Extract the [x, y] coordinate from the center of the cell holding the provided text.  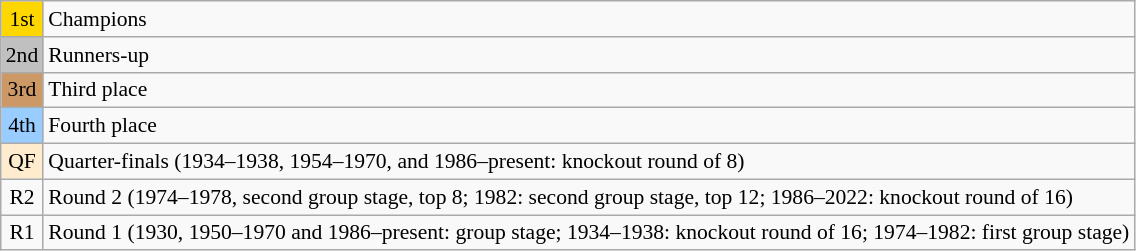
Quarter-finals (1934–1938, 1954–1970, and 1986–present: knockout round of 8) [588, 162]
3rd [22, 90]
Runners-up [588, 55]
Round 2 (1974–1978, second group stage, top 8; 1982: second group stage, top 12; 1986–2022: knockout round of 16) [588, 197]
1st [22, 19]
R2 [22, 197]
Third place [588, 90]
4th [22, 126]
QF [22, 162]
Round 1 (1930, 1950–1970 and 1986–present: group stage; 1934–1938: knockout round of 16; 1974–1982: first group stage) [588, 233]
Champions [588, 19]
2nd [22, 55]
R1 [22, 233]
Fourth place [588, 126]
